Capture the cell that displays the provided text and extract its (X, Y) central coordinate. 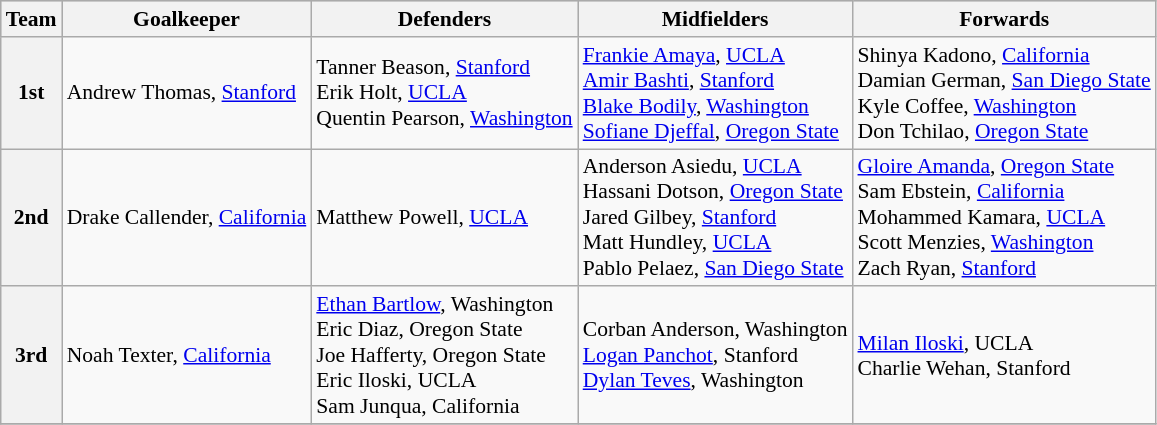
Andrew Thomas, Stanford (187, 93)
Tanner Beason, Stanford Erik Holt, UCLA Quentin Pearson, Washington (444, 93)
Defenders (444, 19)
2nd (32, 218)
Drake Callender, California (187, 218)
Midfielders (716, 19)
Ethan Bartlow, Washington Eric Diaz, Oregon State Joe Hafferty, Oregon State Eric Iloski, UCLA Sam Junqua, California (444, 356)
Noah Texter, California (187, 356)
Matthew Powell, UCLA (444, 218)
3rd (32, 356)
Team (32, 19)
Milan Iloski, UCLA Charlie Wehan, Stanford (1004, 356)
Forwards (1004, 19)
1st (32, 93)
Corban Anderson, Washington Logan Panchot, Stanford Dylan Teves, Washington (716, 356)
Goalkeeper (187, 19)
Gloire Amanda, Oregon State Sam Ebstein, California Mohammed Kamara, UCLA Scott Menzies, Washington Zach Ryan, Stanford (1004, 218)
Shinya Kadono, California Damian German, San Diego State Kyle Coffee, Washington Don Tchilao, Oregon State (1004, 93)
Anderson Asiedu, UCLA Hassani Dotson, Oregon State Jared Gilbey, Stanford Matt Hundley, UCLA Pablo Pelaez, San Diego State (716, 218)
Frankie Amaya, UCLA Amir Bashti, Stanford Blake Bodily, Washington Sofiane Djeffal, Oregon State (716, 93)
